Scan for the cell matching the given text and deliver its [x, y] coordinate at center. 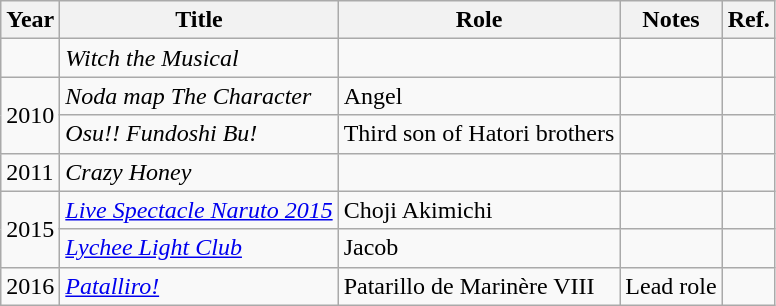
Osu!! Fundoshi Bu! [199, 134]
Patalliro! [199, 286]
2011 [30, 172]
Live Spectacle Naruto 2015 [199, 210]
Witch the Musical [199, 58]
Year [30, 20]
Lychee Light Club [199, 248]
Notes [671, 20]
Third son of Hatori brothers [479, 134]
Choji Akimichi [479, 210]
Angel [479, 96]
Ref. [748, 20]
Role [479, 20]
Lead role [671, 286]
Patarillo de Marinère VIII [479, 286]
Title [199, 20]
Jacob [479, 248]
2010 [30, 115]
2015 [30, 229]
Noda map The Character [199, 96]
2016 [30, 286]
Crazy Honey [199, 172]
